Output the [X, Y] coordinate of the center of the cell containing the given text.  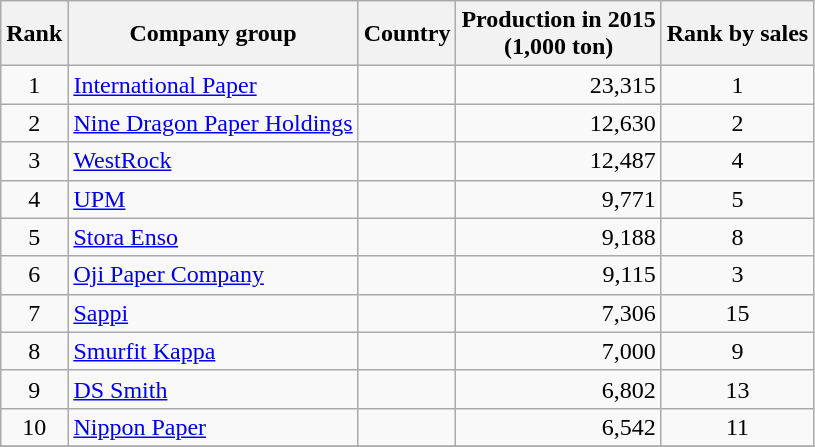
7 [34, 313]
9,115 [558, 275]
9,188 [558, 237]
13 [737, 389]
10 [34, 427]
Stora Enso [213, 237]
6 [34, 275]
International Paper [213, 85]
15 [737, 313]
6,542 [558, 427]
Oji Paper Company [213, 275]
UPM [213, 199]
Sappi [213, 313]
12,630 [558, 123]
Company group [213, 34]
Rank [34, 34]
Smurfit Kappa [213, 351]
Country [407, 34]
11 [737, 427]
7,000 [558, 351]
Nine Dragon Paper Holdings [213, 123]
7,306 [558, 313]
Rank by sales [737, 34]
DS Smith [213, 389]
6,802 [558, 389]
23,315 [558, 85]
Production in 2015(1,000 ton) [558, 34]
WestRock [213, 161]
Nippon Paper [213, 427]
12,487 [558, 161]
9,771 [558, 199]
